Scan for the cell matching the given text and deliver its (x, y) coordinate at center. 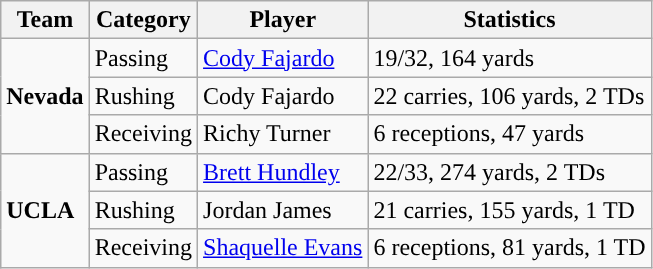
Nevada (45, 96)
6 receptions, 47 yards (510, 134)
UCLA (45, 210)
Shaquelle Evans (283, 248)
Statistics (510, 20)
Brett Hundley (283, 172)
22 carries, 106 yards, 2 TDs (510, 96)
Richy Turner (283, 134)
Jordan James (283, 210)
19/32, 164 yards (510, 58)
Category (143, 20)
Player (283, 20)
6 receptions, 81 yards, 1 TD (510, 248)
21 carries, 155 yards, 1 TD (510, 210)
22/33, 274 yards, 2 TDs (510, 172)
Team (45, 20)
